Search for the cell housing the specified text and yield its (x, y) center coordinate. 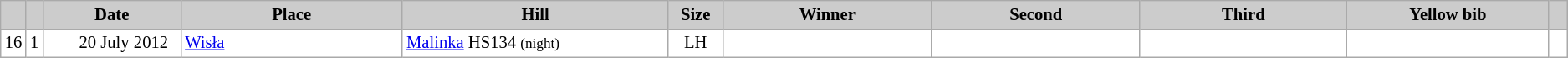
Wisła (291, 43)
LH (696, 43)
Yellow bib (1448, 14)
Winner (827, 14)
Malinka HS134 (night) (535, 43)
Third (1243, 14)
20 July 2012 (112, 43)
Second (1035, 14)
1 (34, 43)
Date (112, 14)
Place (291, 14)
Size (696, 14)
16 (13, 43)
Hill (535, 14)
